Search for the cell housing the specified text and yield its [x, y] center coordinate. 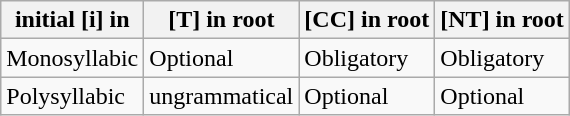
[CC] in root [367, 20]
Polysyllabic [72, 96]
[NT] in root [502, 20]
ungrammatical [222, 96]
Monosyllabic [72, 58]
initial [i] in [72, 20]
[T] in root [222, 20]
